Detect which cell encompasses the target text, then output its (X, Y) center coordinate. 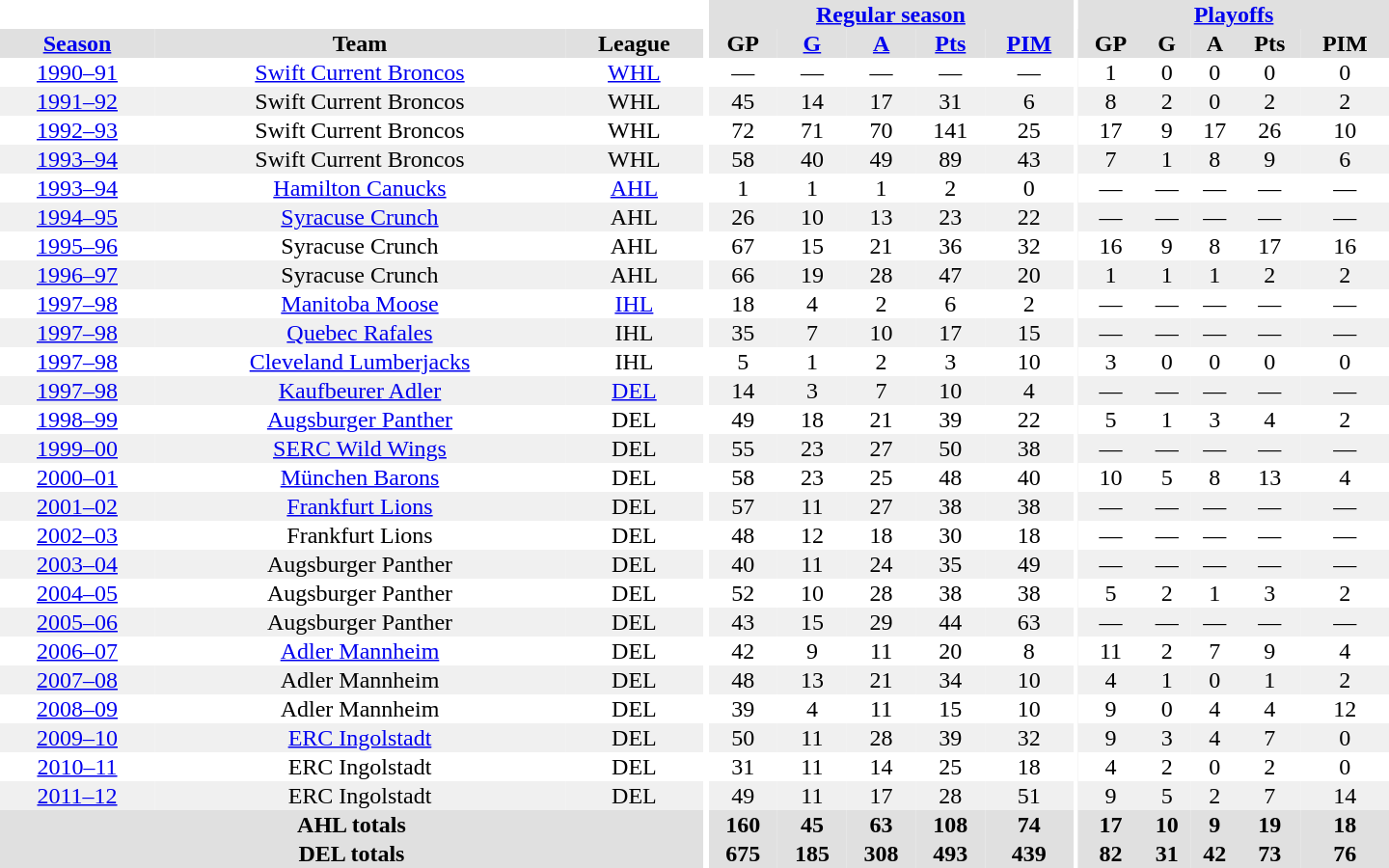
493 (950, 854)
2005–06 (77, 622)
2007–08 (77, 680)
44 (950, 622)
30 (950, 535)
League (635, 43)
67 (743, 246)
2009–10 (77, 738)
185 (812, 854)
66 (743, 275)
Quebec Rafales (360, 333)
Season (77, 43)
89 (950, 159)
55 (743, 448)
2011–12 (77, 796)
Cleveland Lumberjacks (360, 362)
2003–04 (77, 564)
29 (882, 622)
308 (882, 854)
1996–97 (77, 275)
2010–11 (77, 767)
Kaufbeurer Adler (360, 391)
675 (743, 854)
52 (743, 593)
160 (743, 825)
AHL totals (351, 825)
82 (1111, 854)
51 (1028, 796)
74 (1028, 825)
1992–93 (77, 130)
2000–01 (77, 477)
1995–96 (77, 246)
141 (950, 130)
439 (1028, 854)
1990–91 (77, 72)
Regular season (890, 14)
1998–99 (77, 420)
57 (743, 506)
24 (882, 564)
1994–95 (77, 217)
108 (950, 825)
2006–07 (77, 651)
Hamilton Canucks (360, 188)
71 (812, 130)
70 (882, 130)
Team (360, 43)
2002–03 (77, 535)
2001–02 (77, 506)
34 (950, 680)
DEL totals (351, 854)
73 (1269, 854)
1991–92 (77, 101)
1999–00 (77, 448)
Playoffs (1234, 14)
Manitoba Moose (360, 304)
76 (1345, 854)
36 (950, 246)
72 (743, 130)
SERC Wild Wings (360, 448)
47 (950, 275)
München Barons (360, 477)
2004–05 (77, 593)
2008–09 (77, 709)
